Search for the cell housing the specified text and yield its [X, Y] center coordinate. 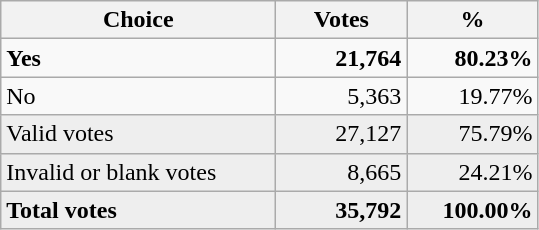
27,127 [342, 134]
24.21% [472, 172]
21,764 [342, 58]
100.00% [472, 210]
Invalid or blank votes [138, 172]
80.23% [472, 58]
35,792 [342, 210]
Choice [138, 20]
8,665 [342, 172]
No [138, 96]
Yes [138, 58]
19.77% [472, 96]
Votes [342, 20]
Total votes [138, 210]
5,363 [342, 96]
75.79% [472, 134]
% [472, 20]
Valid votes [138, 134]
